Scan for the cell matching the given text and deliver its [x, y] coordinate at center. 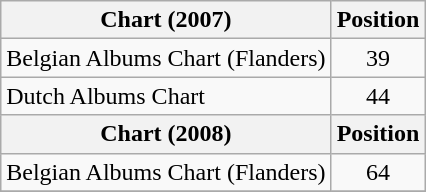
Chart (2007) [166, 20]
39 [378, 58]
64 [378, 172]
Chart (2008) [166, 134]
Dutch Albums Chart [166, 96]
44 [378, 96]
